From the cell containing the given text, extract its center point as [x, y] coordinate. 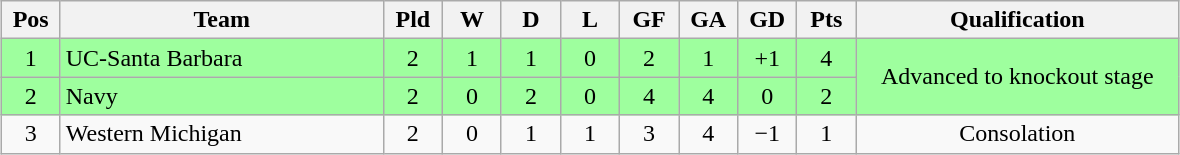
Pos [30, 20]
W [472, 20]
Consolation [1018, 134]
GD [768, 20]
Pld [412, 20]
Pts [826, 20]
Team [222, 20]
Advanced to knockout stage [1018, 77]
Qualification [1018, 20]
D [530, 20]
GF [650, 20]
GA [708, 20]
Western Michigan [222, 134]
−1 [768, 134]
L [590, 20]
Navy [222, 96]
UC-Santa Barbara [222, 58]
+1 [768, 58]
